Locate the cell with the specified text and output its [X, Y] center coordinate. 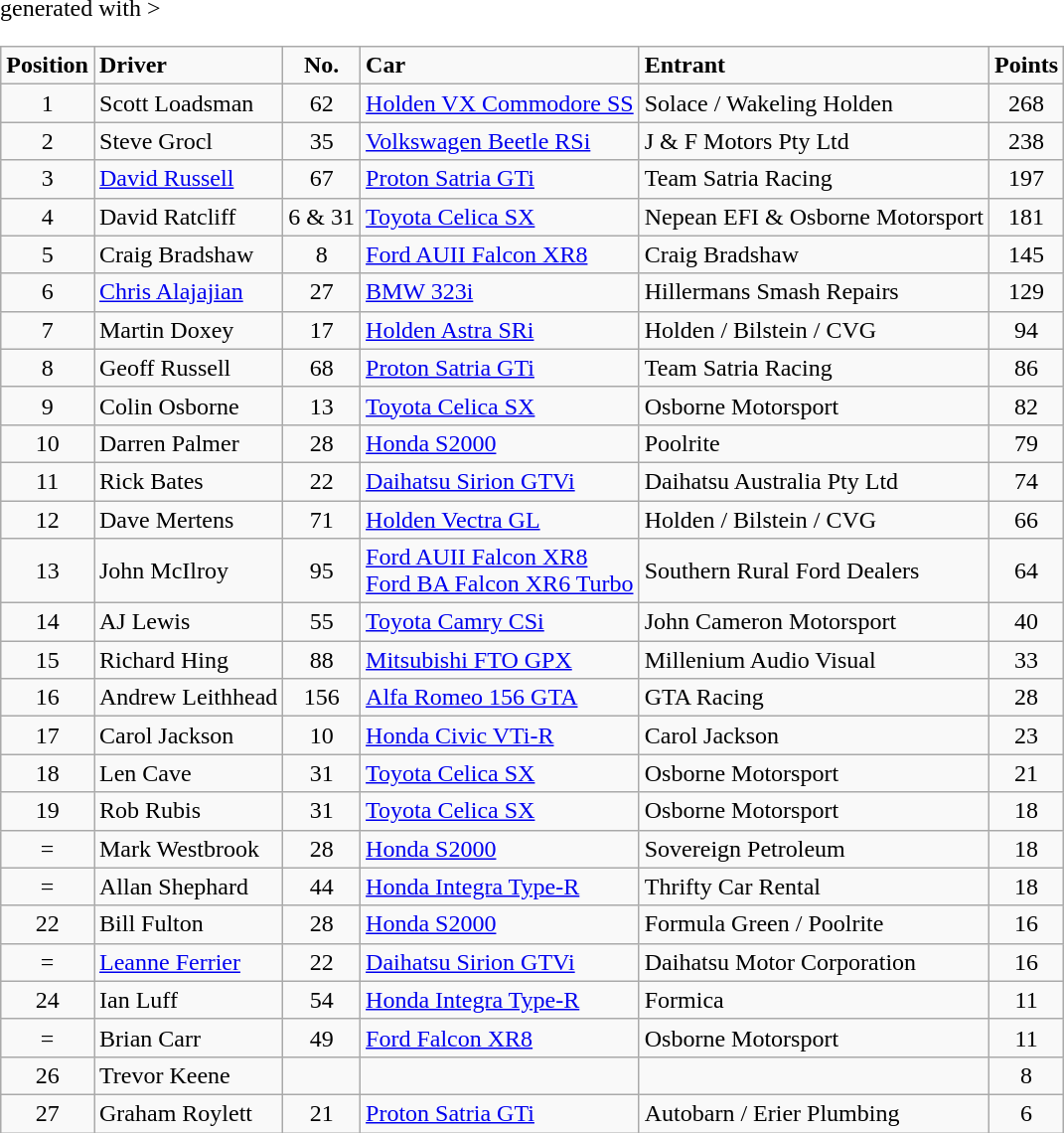
6 & 31 [322, 217]
71 [322, 520]
181 [1027, 217]
Solace / Wakeling Holden [814, 103]
54 [322, 1000]
Daihatsu Motor Corporation [814, 962]
Geoff Russell [188, 368]
Poolrite [814, 443]
95 [322, 570]
Mitsubishi FTO GPX [501, 660]
Len Cave [188, 773]
44 [322, 887]
Nepean EFI & Osborne Motorsport [814, 217]
AJ Lewis [188, 622]
79 [1027, 443]
Colin Osborne [188, 405]
5 [48, 254]
1 [48, 103]
62 [322, 103]
Dave Mertens [188, 520]
35 [322, 141]
Martin Doxey [188, 330]
Graham Roylett [188, 1113]
John McIlroy [188, 570]
Holden Astra SRi [501, 330]
12 [48, 520]
Volkswagen Beetle RSi [501, 141]
Toyota Camry CSi [501, 622]
86 [1027, 368]
Entrant [814, 66]
14 [48, 622]
Autobarn / Erier Plumbing [814, 1113]
Honda Civic VTi-R [501, 735]
64 [1027, 570]
Millenium Audio Visual [814, 660]
Mark Westbrook [188, 849]
3 [48, 179]
19 [48, 811]
Holden Vectra GL [501, 520]
BMW 323i [501, 292]
74 [1027, 481]
Andrew Leithhead [188, 698]
Position [48, 66]
9 [48, 405]
Formula Green / Poolrite [814, 924]
Driver [188, 66]
Car [501, 66]
23 [1027, 735]
Bill Fulton [188, 924]
Ford AUII Falcon XR8 [501, 254]
49 [322, 1038]
GTA Racing [814, 698]
67 [322, 179]
24 [48, 1000]
2 [48, 141]
Chris Alajajian [188, 292]
94 [1027, 330]
Ford AUII Falcon XR8 Ford BA Falcon XR6 Turbo [501, 570]
Allan Shephard [188, 887]
Points [1027, 66]
68 [322, 368]
Hillermans Smash Repairs [814, 292]
55 [322, 622]
268 [1027, 103]
26 [48, 1075]
John Cameron Motorsport [814, 622]
David Russell [188, 179]
Brian Carr [188, 1038]
197 [1027, 179]
Sovereign Petroleum [814, 849]
J & F Motors Pty Ltd [814, 141]
238 [1027, 141]
33 [1027, 660]
Trevor Keene [188, 1075]
Formica [814, 1000]
Ford Falcon XR8 [501, 1038]
66 [1027, 520]
Darren Palmer [188, 443]
Southern Rural Ford Dealers [814, 570]
Rick Bates [188, 481]
Alfa Romeo 156 GTA [501, 698]
Ian Luff [188, 1000]
Scott Loadsman [188, 103]
88 [322, 660]
156 [322, 698]
7 [48, 330]
82 [1027, 405]
40 [1027, 622]
Rob Rubis [188, 811]
Daihatsu Australia Pty Ltd [814, 481]
No. [322, 66]
129 [1027, 292]
Steve Grocl [188, 141]
Leanne Ferrier [188, 962]
David Ratcliff [188, 217]
4 [48, 217]
Holden VX Commodore SS [501, 103]
15 [48, 660]
Thrifty Car Rental [814, 887]
145 [1027, 254]
Richard Hing [188, 660]
